Output the (x, y) coordinate of the center of the cell containing the given text.  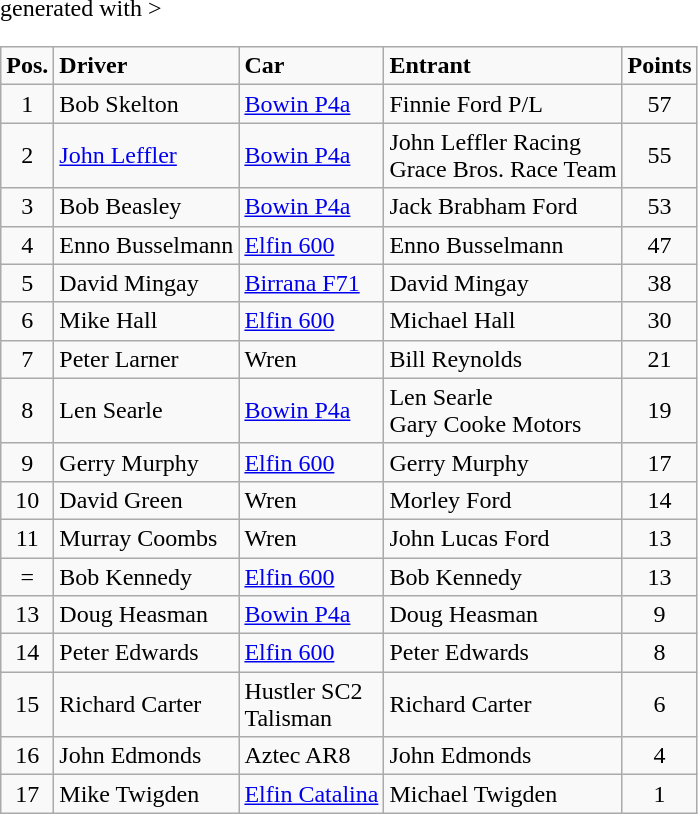
Points (660, 66)
= (28, 577)
Mike Twigden (146, 794)
Driver (146, 66)
Morley Ford (503, 500)
11 (28, 538)
57 (660, 104)
2 (28, 156)
53 (660, 207)
10 (28, 500)
19 (660, 410)
16 (28, 756)
Michael Twigden (503, 794)
John Lucas Ford (503, 538)
Mike Hall (146, 321)
Michael Hall (503, 321)
Jack Brabham Ford (503, 207)
Finnie Ford P/L (503, 104)
John Leffler Racing Grace Bros. Race Team (503, 156)
John Leffler (146, 156)
Len Searle (146, 410)
Bob Beasley (146, 207)
Elfin Catalina (312, 794)
15 (28, 704)
David Green (146, 500)
Birrana F71 (312, 283)
Pos. (28, 66)
5 (28, 283)
Entrant (503, 66)
38 (660, 283)
Car (312, 66)
Len Searle Gary Cooke Motors (503, 410)
3 (28, 207)
Bob Skelton (146, 104)
Hustler SC2 Talisman (312, 704)
Bill Reynolds (503, 359)
55 (660, 156)
7 (28, 359)
47 (660, 245)
Peter Larner (146, 359)
Aztec AR8 (312, 756)
Murray Coombs (146, 538)
30 (660, 321)
21 (660, 359)
